Return (X, Y) of the center of cell containing provided text 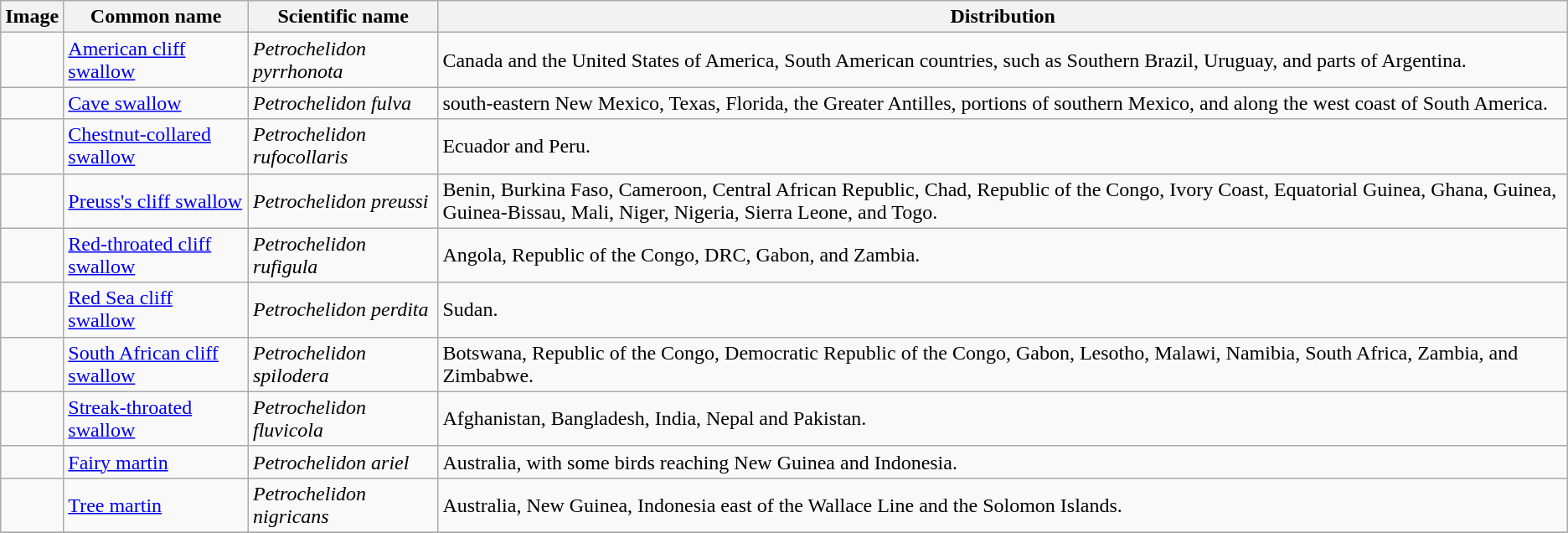
Petrochelidon ariel (343, 462)
Petrochelidon spilodera (343, 364)
Red-throated cliff swallow (156, 255)
Sudan. (1003, 310)
Canada and the United States of America, South American countries, such as Southern Brazil, Uruguay, and parts of Argentina. (1003, 60)
Petrochelidon pyrrhonota (343, 60)
Petrochelidon fulva (343, 103)
Chestnut-collared swallow (156, 146)
Afghanistan, Bangladesh, India, Nepal and Pakistan. (1003, 419)
Preuss's cliff swallow (156, 201)
Tree martin (156, 505)
Red Sea cliff swallow (156, 310)
Streak-throated swallow (156, 419)
Petrochelidon preussi (343, 201)
South African cliff swallow (156, 364)
Common name (156, 17)
Scientific name (343, 17)
Botswana, Republic of the Congo, Democratic Republic of the Congo, Gabon, Lesotho, Malawi, Namibia, South Africa, Zambia, and Zimbabwe. (1003, 364)
Australia, New Guinea, Indonesia east of the Wallace Line and the Solomon Islands. (1003, 505)
Cave swallow (156, 103)
Petrochelidon nigricans (343, 505)
Petrochelidon rufigula (343, 255)
Petrochelidon fluvicola (343, 419)
Fairy martin (156, 462)
Petrochelidon perdita (343, 310)
Australia, with some birds reaching New Guinea and Indonesia. (1003, 462)
Image (32, 17)
south-eastern New Mexico, Texas, Florida, the Greater Antilles, portions of southern Mexico, and along the west coast of South America. (1003, 103)
Petrochelidon rufocollaris (343, 146)
Angola, Republic of the Congo, DRC, Gabon, and Zambia. (1003, 255)
Ecuador and Peru. (1003, 146)
American cliff swallow (156, 60)
Distribution (1003, 17)
